Locate the cell with the specified text and output its (x, y) center coordinate. 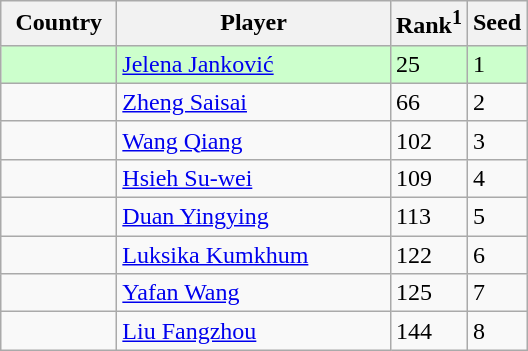
Country (59, 24)
7 (496, 293)
Seed (496, 24)
Jelena Janković (254, 64)
125 (428, 293)
122 (428, 255)
6 (496, 255)
Rank1 (428, 24)
66 (428, 102)
2 (496, 102)
102 (428, 140)
Hsieh Su-wei (254, 178)
Wang Qiang (254, 140)
Yafan Wang (254, 293)
25 (428, 64)
5 (496, 217)
Player (254, 24)
Duan Yingying (254, 217)
Luksika Kumkhum (254, 255)
3 (496, 140)
1 (496, 64)
Zheng Saisai (254, 102)
144 (428, 331)
4 (496, 178)
Liu Fangzhou (254, 331)
8 (496, 331)
113 (428, 217)
109 (428, 178)
